Capture the cell that displays the provided text and extract its (x, y) central coordinate. 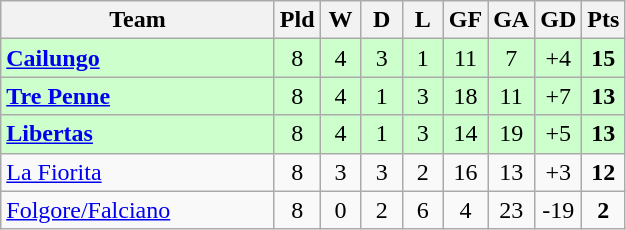
+7 (558, 96)
Tre Penne (138, 96)
12 (604, 172)
18 (465, 96)
Pts (604, 20)
Cailungo (138, 58)
GD (558, 20)
L (422, 20)
Team (138, 20)
W (340, 20)
Folgore/Falciano (138, 210)
+3 (558, 172)
16 (465, 172)
La Fiorita (138, 172)
19 (512, 134)
D (382, 20)
GF (465, 20)
-19 (558, 210)
Pld (297, 20)
15 (604, 58)
6 (422, 210)
GA (512, 20)
14 (465, 134)
+4 (558, 58)
7 (512, 58)
Libertas (138, 134)
23 (512, 210)
0 (340, 210)
+5 (558, 134)
